Identify which cell holds the provided text, then report its [X, Y] central coordinate. 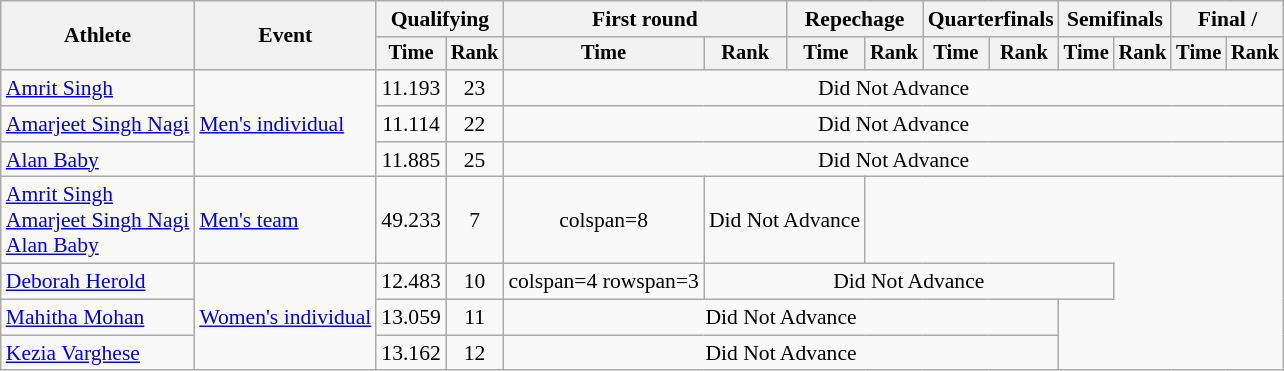
Repechage [854, 19]
7 [475, 220]
23 [475, 88]
25 [475, 160]
Athlete [98, 36]
Men's individual [285, 124]
Qualifying [440, 19]
13.059 [410, 318]
12.483 [410, 282]
colspan=4 rowspan=3 [604, 282]
11.114 [410, 124]
Event [285, 36]
Amrit Singh [98, 88]
11 [475, 318]
Semifinals [1115, 19]
Deborah Herold [98, 282]
First round [644, 19]
Men's team [285, 220]
22 [475, 124]
12 [475, 353]
13.162 [410, 353]
Final / [1227, 19]
Quarterfinals [991, 19]
Kezia Varghese [98, 353]
Women's individual [285, 318]
Amarjeet Singh Nagi [98, 124]
49.233 [410, 220]
colspan=8 [604, 220]
10 [475, 282]
Alan Baby [98, 160]
11.885 [410, 160]
Amrit SinghAmarjeet Singh NagiAlan Baby [98, 220]
11.193 [410, 88]
Mahitha Mohan [98, 318]
